Search for the cell housing the specified text and yield its [X, Y] center coordinate. 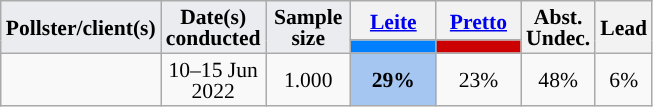
23% [478, 79]
29% [394, 79]
6% [624, 79]
Lead [624, 27]
Pretto [478, 20]
10–15 Jun 2022 [214, 79]
Leite [394, 20]
Abst.Undec. [558, 27]
Sample size [308, 27]
Date(s)conducted [214, 27]
Pollster/client(s) [81, 27]
48% [558, 79]
1.000 [308, 79]
